Provide the (X, Y) coordinate of the cell's center where the given text is located.  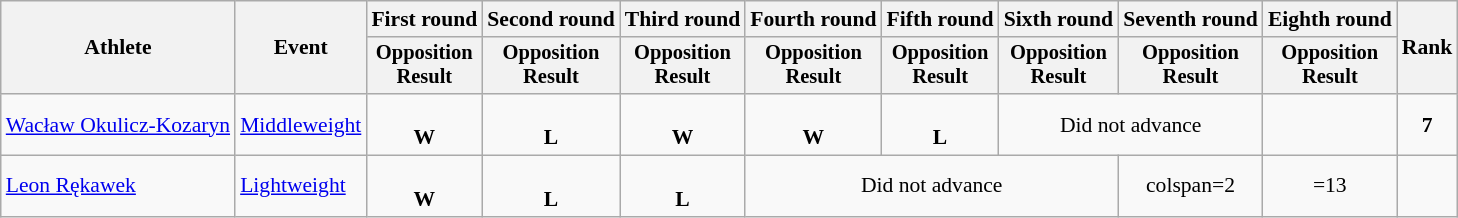
Lightweight (300, 186)
Eighth round (1330, 19)
=13 (1330, 186)
Second round (551, 19)
colspan=2 (1190, 186)
Event (300, 48)
Athlete (118, 48)
Fourth round (813, 19)
Wacław Okulicz-Kozaryn (118, 124)
7 (1428, 124)
Middleweight (300, 124)
Leon Rękawek (118, 186)
Rank (1428, 48)
Third round (683, 19)
Seventh round (1190, 19)
Fifth round (940, 19)
Sixth round (1059, 19)
First round (424, 19)
